Return [X, Y] of the center of cell containing provided text 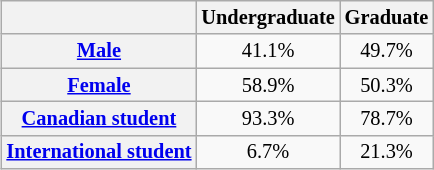
Undergraduate [268, 18]
41.1% [268, 51]
49.7% [386, 51]
78.7% [386, 119]
Female [100, 85]
Male [100, 51]
6.7% [268, 152]
93.3% [268, 119]
50.3% [386, 85]
58.9% [268, 85]
21.3% [386, 152]
International student [100, 152]
Graduate [386, 18]
Canadian student [100, 119]
